Scan for the cell matching the given text and deliver its (X, Y) coordinate at center. 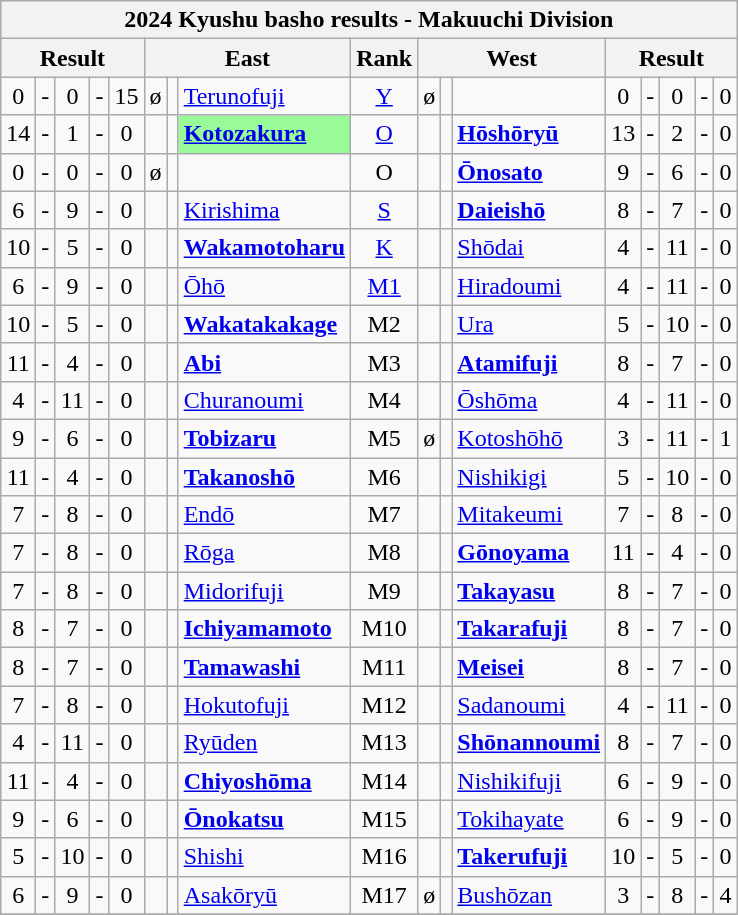
West (512, 58)
M6 (384, 477)
M11 (384, 667)
Churanoumi (264, 400)
Rank (384, 58)
M15 (384, 819)
M7 (384, 515)
Kotoshōhō (529, 438)
Daieishō (529, 210)
Takanoshō (264, 477)
Shishi (264, 857)
M14 (384, 781)
M3 (384, 362)
M4 (384, 400)
Ura (529, 324)
Ōnokatsu (264, 819)
Tamawashi (264, 667)
M13 (384, 743)
14 (18, 134)
Chiyoshōma (264, 781)
Endō (264, 515)
Ōnosato (529, 172)
M12 (384, 705)
Ōhō (264, 286)
Kirishima (264, 210)
Bushōzan (529, 895)
Atamifuji (529, 362)
Hokutofuji (264, 705)
Ōshōma (529, 400)
Nishikifuji (529, 781)
Asakōryū (264, 895)
Rōga (264, 553)
M10 (384, 629)
Abi (264, 362)
Midorifuji (264, 591)
Mitakeumi (529, 515)
M5 (384, 438)
K (384, 248)
M17 (384, 895)
Meisei (529, 667)
2 (678, 134)
Ryūden (264, 743)
S (384, 210)
M9 (384, 591)
2024 Kyushu basho results - Makuuchi Division (369, 20)
M8 (384, 553)
M16 (384, 857)
Tokihayate (529, 819)
Takarafuji (529, 629)
Y (384, 96)
East (248, 58)
Nishikigi (529, 477)
Tobizaru (264, 438)
13 (624, 134)
Terunofuji (264, 96)
M2 (384, 324)
Gōnoyama (529, 553)
Takerufuji (529, 857)
15 (126, 96)
Hiradoumi (529, 286)
Shōnannoumi (529, 743)
Shōdai (529, 248)
Takayasu (529, 591)
Hōshōryū (529, 134)
Sadanoumi (529, 705)
M1 (384, 286)
Wakatakakage (264, 324)
Wakamotoharu (264, 248)
Kotozakura (264, 134)
Ichiyamamoto (264, 629)
